Extract the [x, y] coordinate from the center of the cell holding the provided text.  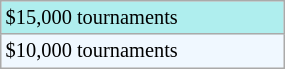
$10,000 tournaments [142, 51]
$15,000 tournaments [142, 17]
